Identify which cell holds the provided text, then report its [X, Y] central coordinate. 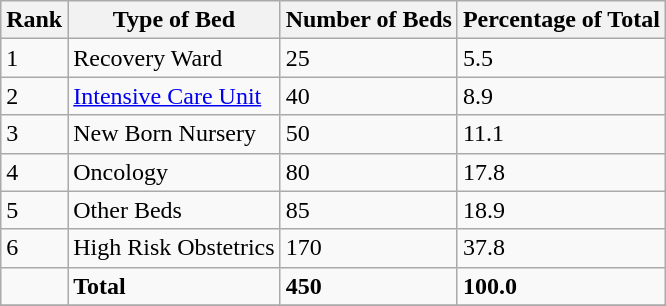
Type of Bed [174, 20]
Oncology [174, 172]
1 [34, 58]
6 [34, 248]
Total [174, 286]
50 [368, 134]
18.9 [561, 210]
Rank [34, 20]
5 [34, 210]
4 [34, 172]
8.9 [561, 96]
Recovery Ward [174, 58]
37.8 [561, 248]
High Risk Obstetrics [174, 248]
Other Beds [174, 210]
25 [368, 58]
40 [368, 96]
5.5 [561, 58]
11.1 [561, 134]
450 [368, 286]
2 [34, 96]
80 [368, 172]
3 [34, 134]
100.0 [561, 286]
17.8 [561, 172]
Number of Beds [368, 20]
Intensive Care Unit [174, 96]
85 [368, 210]
New Born Nursery [174, 134]
Percentage of Total [561, 20]
170 [368, 248]
